Provide the [X, Y] coordinate of the cell's center where the given text is located.  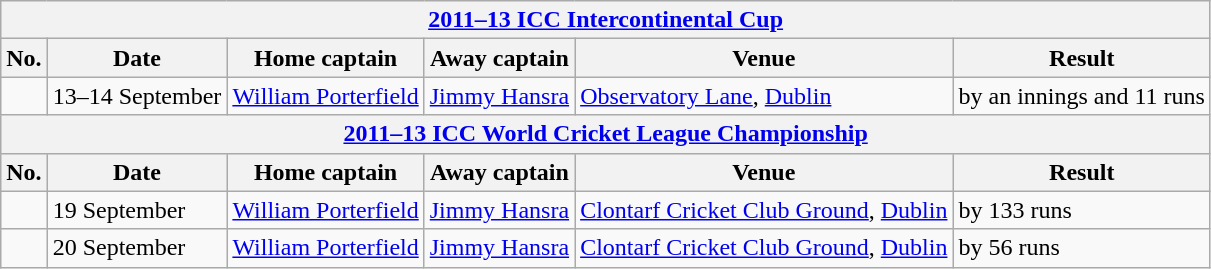
by 56 runs [1082, 248]
13–14 September [137, 96]
2011–13 ICC World Cricket League Championship [606, 134]
by 133 runs [1082, 210]
2011–13 ICC Intercontinental Cup [606, 20]
Observatory Lane, Dublin [764, 96]
19 September [137, 210]
20 September [137, 248]
by an innings and 11 runs [1082, 96]
